Scan for the cell matching the given text and deliver its [x, y] coordinate at center. 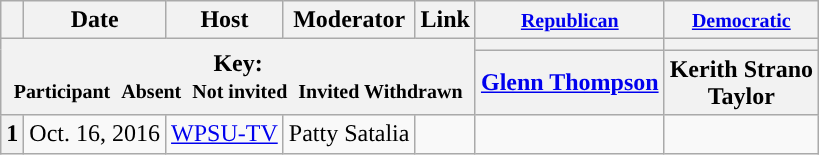
Democratic [741, 20]
Date [95, 20]
Moderator [349, 20]
Oct. 16, 2016 [95, 134]
Host [225, 20]
Glenn Thompson [570, 82]
Key: Participant Absent Not invited Invited Withdrawn [238, 77]
Link [445, 20]
WPSU-TV [225, 134]
1 [12, 134]
Patty Satalia [349, 134]
Republican [570, 20]
Kerith StranoTaylor [741, 82]
